Extract the (X, Y) coordinate from the center of the cell holding the provided text.  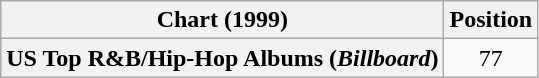
US Top R&B/Hip-Hop Albums (Billboard) (222, 58)
Chart (1999) (222, 20)
Position (491, 20)
77 (491, 58)
